Identify which cell holds the provided text, then report its (X, Y) central coordinate. 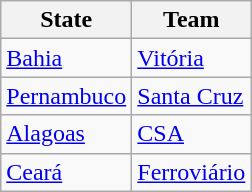
Santa Cruz (192, 96)
CSA (192, 134)
Team (192, 20)
State (66, 20)
Vitória (192, 58)
Bahia (66, 58)
Pernambuco (66, 96)
Ferroviário (192, 172)
Alagoas (66, 134)
Ceará (66, 172)
